Identify which cell holds the provided text, then report its (x, y) central coordinate. 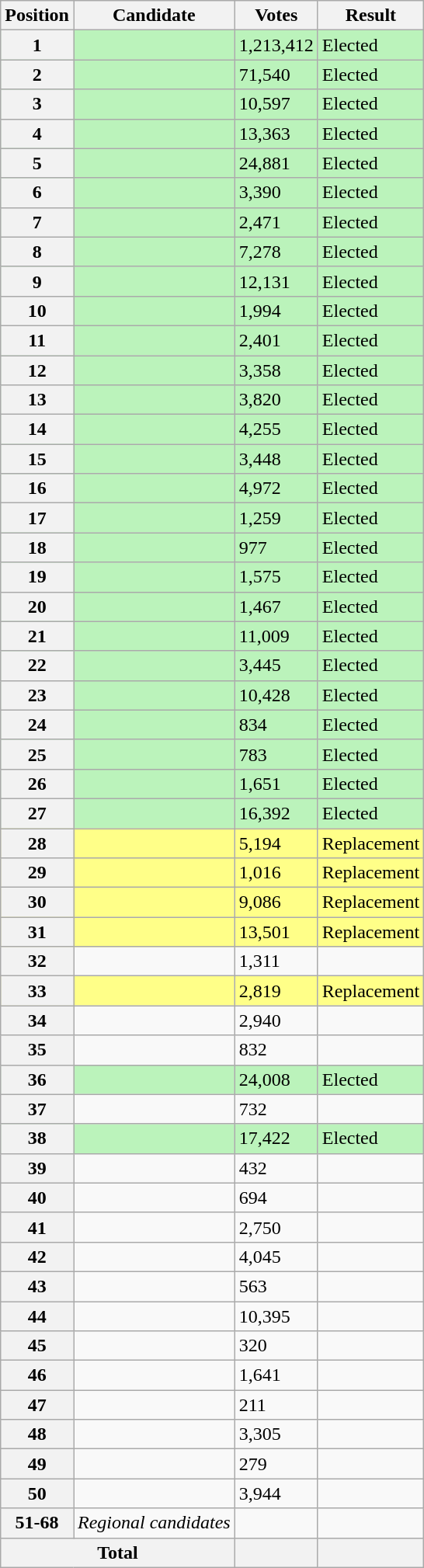
34 (37, 1020)
20 (37, 607)
432 (276, 1168)
1,641 (276, 1375)
1,311 (276, 961)
44 (37, 1316)
694 (276, 1198)
23 (37, 695)
1,467 (276, 607)
3,944 (276, 1493)
37 (37, 1109)
Position (37, 16)
3 (37, 104)
2,401 (276, 340)
2,471 (276, 222)
1 (37, 45)
3,305 (276, 1434)
45 (37, 1346)
563 (276, 1286)
Candidate (154, 16)
14 (37, 429)
732 (276, 1109)
21 (37, 636)
32 (37, 961)
16,392 (276, 813)
19 (37, 577)
7,278 (276, 252)
24,881 (276, 163)
2,750 (276, 1227)
17 (37, 518)
3,390 (276, 193)
3,445 (276, 666)
4,255 (276, 429)
9,086 (276, 902)
1,016 (276, 873)
6 (37, 193)
12,131 (276, 281)
30 (37, 902)
35 (37, 1050)
7 (37, 222)
26 (37, 784)
28 (37, 843)
3,448 (276, 459)
1,994 (276, 311)
2 (37, 75)
9 (37, 281)
1,213,412 (276, 45)
25 (37, 754)
41 (37, 1227)
Regional candidates (154, 1523)
24,008 (276, 1080)
24 (37, 725)
36 (37, 1080)
49 (37, 1464)
10,597 (276, 104)
48 (37, 1434)
2,819 (276, 991)
13,501 (276, 932)
783 (276, 754)
39 (37, 1168)
40 (37, 1198)
46 (37, 1375)
10,395 (276, 1316)
47 (37, 1405)
42 (37, 1257)
4,045 (276, 1257)
279 (276, 1464)
2,940 (276, 1020)
13,363 (276, 134)
27 (37, 813)
832 (276, 1050)
29 (37, 873)
3,820 (276, 400)
10 (37, 311)
320 (276, 1346)
8 (37, 252)
1,575 (276, 577)
Total (118, 1552)
18 (37, 548)
1,259 (276, 518)
4,972 (276, 488)
31 (37, 932)
977 (276, 548)
33 (37, 991)
15 (37, 459)
10,428 (276, 695)
13 (37, 400)
11,009 (276, 636)
71,540 (276, 75)
5 (37, 163)
43 (37, 1286)
22 (37, 666)
12 (37, 370)
50 (37, 1493)
51-68 (37, 1523)
3,358 (276, 370)
17,422 (276, 1139)
5,194 (276, 843)
211 (276, 1405)
Votes (276, 16)
4 (37, 134)
1,651 (276, 784)
16 (37, 488)
834 (276, 725)
Result (370, 16)
38 (37, 1139)
11 (37, 340)
